Output the (x, y) coordinate of the center of the cell containing the given text.  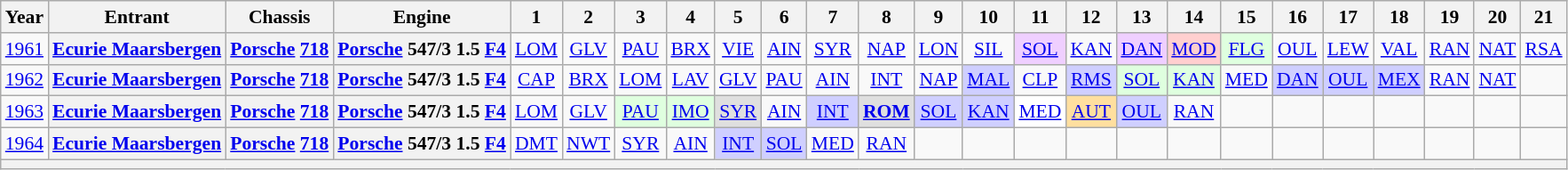
17 (1348, 17)
7 (833, 17)
9 (938, 17)
13 (1142, 17)
21 (1544, 17)
10 (988, 17)
RMS (1090, 80)
6 (783, 17)
18 (1399, 17)
15 (1247, 17)
VIE (739, 49)
1961 (25, 49)
1962 (25, 80)
4 (691, 17)
14 (1193, 17)
SIL (988, 49)
ROM (886, 112)
CAP (536, 80)
DMT (536, 144)
2 (588, 17)
1 (536, 17)
IMO (691, 112)
MOD (1193, 49)
1963 (25, 112)
11 (1040, 17)
FLG (1247, 49)
NWT (588, 144)
LAV (691, 80)
VAL (1399, 49)
19 (1450, 17)
Chassis (279, 17)
1964 (25, 144)
Engine (422, 17)
Year (25, 17)
LON (938, 49)
CLP (1040, 80)
MEX (1399, 80)
3 (640, 17)
AUT (1090, 112)
20 (1497, 17)
MAL (988, 80)
16 (1298, 17)
Entrant (137, 17)
5 (739, 17)
LEW (1348, 49)
12 (1090, 17)
RSA (1544, 49)
8 (886, 17)
